Search for the cell housing the specified text and yield its (X, Y) center coordinate. 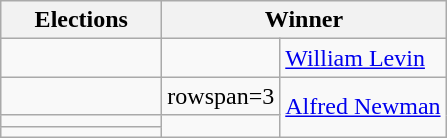
Winner (304, 20)
Alfred Newman (363, 107)
rowspan=3 (221, 96)
Elections (82, 20)
William Levin (363, 58)
